Extract the [X, Y] coordinate from the center of the cell holding the provided text.  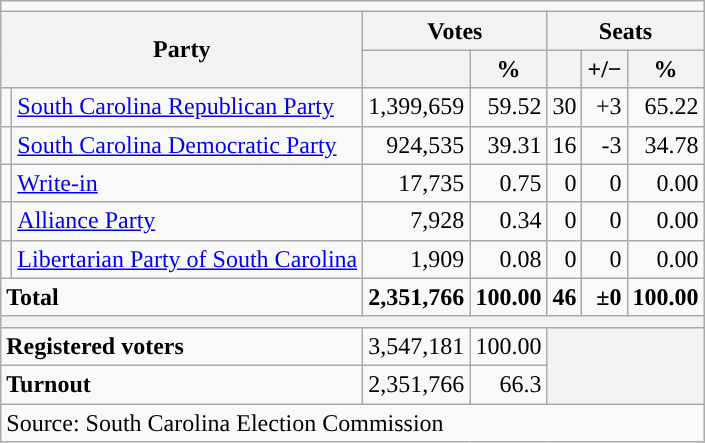
Total [182, 297]
1,399,659 [416, 107]
South Carolina Republican Party [188, 107]
-3 [604, 145]
Source: South Carolina Election Commission [352, 423]
59.52 [508, 107]
Turnout [182, 384]
+/− [604, 69]
South Carolina Democratic Party [188, 145]
0.34 [508, 221]
924,535 [416, 145]
Registered voters [182, 346]
Party [182, 50]
Seats [626, 31]
34.78 [666, 145]
46 [564, 297]
+3 [604, 107]
3,547,181 [416, 346]
0.08 [508, 259]
66.3 [508, 384]
7,928 [416, 221]
Libertarian Party of South Carolina [188, 259]
±0 [604, 297]
30 [564, 107]
17,735 [416, 183]
65.22 [666, 107]
Votes [455, 31]
39.31 [508, 145]
0.75 [508, 183]
16 [564, 145]
1,909 [416, 259]
Write-in [188, 183]
Alliance Party [188, 221]
